Locate the cell with the specified text and output its [X, Y] center coordinate. 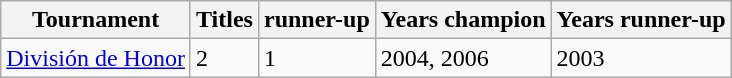
runner-up [316, 20]
Years champion [463, 20]
Years runner-up [641, 20]
Tournament [96, 20]
2 [224, 58]
Titles [224, 20]
2003 [641, 58]
1 [316, 58]
2004, 2006 [463, 58]
División de Honor [96, 58]
